Find where the given text appears and provide that cell's center as [X, Y] coordinate. 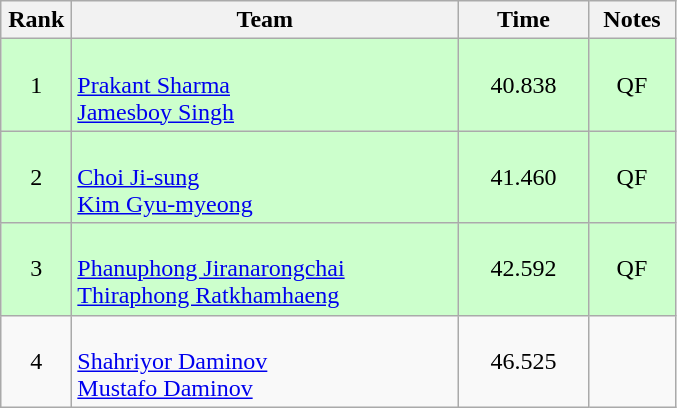
40.838 [524, 85]
4 [36, 361]
2 [36, 177]
Prakant SharmaJamesboy Singh [265, 85]
1 [36, 85]
41.460 [524, 177]
46.525 [524, 361]
Time [524, 20]
Choi Ji-sungKim Gyu-myeong [265, 177]
Rank [36, 20]
Phanuphong JiranarongchaiThiraphong Ratkhamhaeng [265, 269]
Notes [632, 20]
Shahriyor DaminovMustafo Daminov [265, 361]
42.592 [524, 269]
Team [265, 20]
3 [36, 269]
